From the cell containing the given text, extract its center point as [X, Y] coordinate. 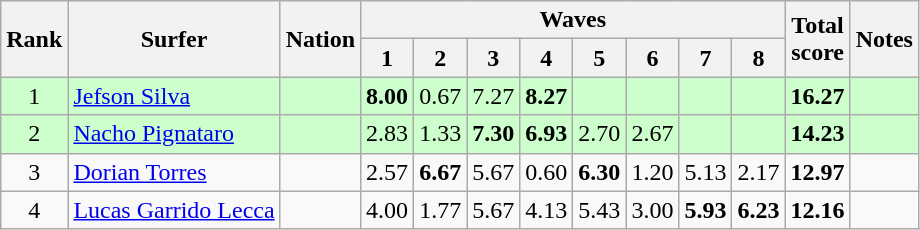
1.20 [652, 172]
12.16 [818, 210]
8.00 [388, 96]
Waves [573, 20]
14.23 [818, 134]
2.83 [388, 134]
12.97 [818, 172]
2.70 [600, 134]
5.43 [600, 210]
5.13 [706, 172]
6.67 [440, 172]
Dorian Torres [174, 172]
7 [706, 58]
0.60 [546, 172]
8 [758, 58]
0.67 [440, 96]
Nation [320, 39]
4.13 [546, 210]
Totalscore [818, 39]
6 [652, 58]
Jefson Silva [174, 96]
8.27 [546, 96]
Nacho Pignataro [174, 134]
Notes [884, 39]
2.17 [758, 172]
5 [600, 58]
Lucas Garrido Lecca [174, 210]
3.00 [652, 210]
7.27 [494, 96]
16.27 [818, 96]
1.77 [440, 210]
Rank [34, 39]
1.33 [440, 134]
6.30 [600, 172]
6.23 [758, 210]
6.93 [546, 134]
4.00 [388, 210]
Surfer [174, 39]
5.93 [706, 210]
7.30 [494, 134]
2.57 [388, 172]
2.67 [652, 134]
